Capture the cell that displays the provided text and extract its (X, Y) central coordinate. 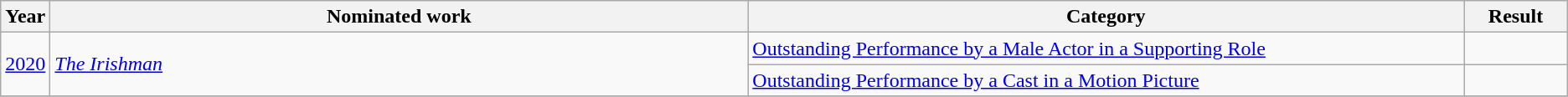
Outstanding Performance by a Cast in a Motion Picture (1106, 80)
2020 (25, 64)
The Irishman (399, 64)
Nominated work (399, 17)
Outstanding Performance by a Male Actor in a Supporting Role (1106, 48)
Result (1516, 17)
Year (25, 17)
Category (1106, 17)
